Determine the [x, y] coordinate at the center of the cell enclosing the given text.  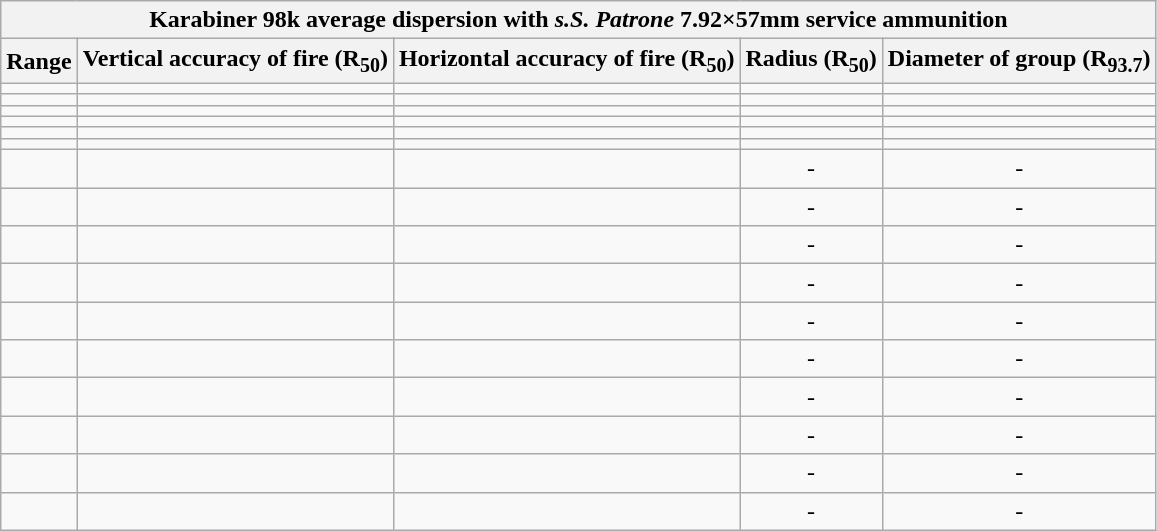
Radius (R50) [811, 61]
Vertical accuracy of fire (R50) [235, 61]
Horizontal accuracy of fire (R50) [566, 61]
Range [39, 61]
Karabiner 98k average dispersion with s.S. Patrone 7.92×57mm service ammunition [578, 20]
Diameter of group (R93.7) [1019, 61]
